Scan for the cell matching the given text and deliver its [X, Y] coordinate at center. 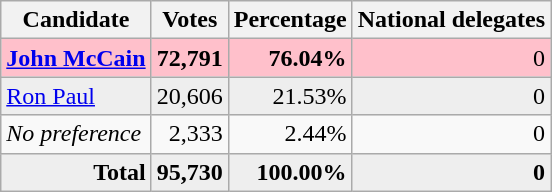
John McCain [76, 58]
No preference [76, 134]
Percentage [290, 20]
2,333 [190, 134]
76.04% [290, 58]
Votes [190, 20]
95,730 [190, 172]
21.53% [290, 96]
72,791 [190, 58]
Total [76, 172]
20,606 [190, 96]
100.00% [290, 172]
Ron Paul [76, 96]
2.44% [290, 134]
National delegates [451, 20]
Candidate [76, 20]
